Search for the cell housing the specified text and yield its (x, y) center coordinate. 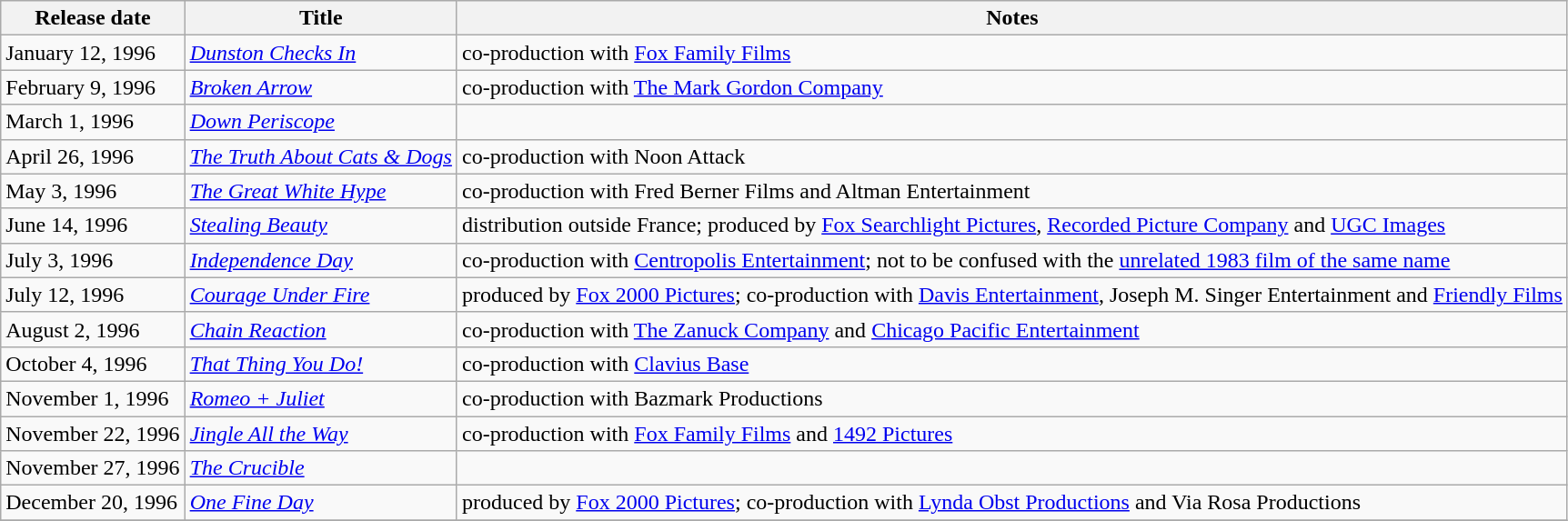
distribution outside France; produced by Fox Searchlight Pictures, Recorded Picture Company and UGC Images (1011, 225)
co-production with The Zanuck Company and Chicago Pacific Entertainment (1011, 329)
February 9, 1996 (93, 87)
November 1, 1996 (93, 398)
co-production with Fred Berner Films and Altman Entertainment (1011, 191)
The Truth About Cats & Dogs (320, 156)
July 12, 1996 (93, 295)
co-production with Centropolis Entertainment; not to be confused with the unrelated 1983 film of the same name (1011, 260)
April 26, 1996 (93, 156)
July 3, 1996 (93, 260)
March 1, 1996 (93, 122)
co-production with The Mark Gordon Company (1011, 87)
Title (320, 18)
co-production with Noon Attack (1011, 156)
The Great White Hype (320, 191)
Independence Day (320, 260)
One Fine Day (320, 503)
Release date (93, 18)
Notes (1011, 18)
Down Periscope (320, 122)
Chain Reaction (320, 329)
Romeo + Juliet (320, 398)
Stealing Beauty (320, 225)
That Thing You Do! (320, 364)
August 2, 1996 (93, 329)
October 4, 1996 (93, 364)
produced by Fox 2000 Pictures; co-production with Davis Entertainment, Joseph M. Singer Entertainment and Friendly Films (1011, 295)
co-production with Fox Family Films (1011, 53)
The Crucible (320, 468)
May 3, 1996 (93, 191)
Jingle All the Way (320, 434)
January 12, 1996 (93, 53)
November 27, 1996 (93, 468)
Broken Arrow (320, 87)
co-production with Bazmark Productions (1011, 398)
December 20, 1996 (93, 503)
Dunston Checks In (320, 53)
June 14, 1996 (93, 225)
co-production with Clavius Base (1011, 364)
produced by Fox 2000 Pictures; co-production with Lynda Obst Productions and Via Rosa Productions (1011, 503)
November 22, 1996 (93, 434)
Courage Under Fire (320, 295)
co-production with Fox Family Films and 1492 Pictures (1011, 434)
